Extract the [X, Y] coordinate from the center of the cell holding the provided text.  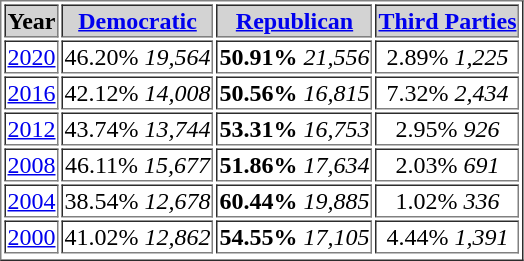
2.89% 1,225 [447, 56]
Republican [294, 20]
Democratic [138, 20]
43.74% 13,744 [138, 128]
2000 [31, 236]
2.95% 926 [447, 128]
Third Parties [447, 20]
38.54% 12,678 [138, 200]
2004 [31, 200]
2016 [31, 92]
51.86% 17,634 [294, 164]
2020 [31, 56]
46.20% 19,564 [138, 56]
46.11% 15,677 [138, 164]
4.44% 1,391 [447, 236]
60.44% 19,885 [294, 200]
Year [31, 20]
7.32% 2,434 [447, 92]
1.02% 336 [447, 200]
53.31% 16,753 [294, 128]
2008 [31, 164]
50.56% 16,815 [294, 92]
41.02% 12,862 [138, 236]
50.91% 21,556 [294, 56]
2.03% 691 [447, 164]
42.12% 14,008 [138, 92]
54.55% 17,105 [294, 236]
2012 [31, 128]
